Determine the (x, y) coordinate at the center of the cell enclosing the given text.  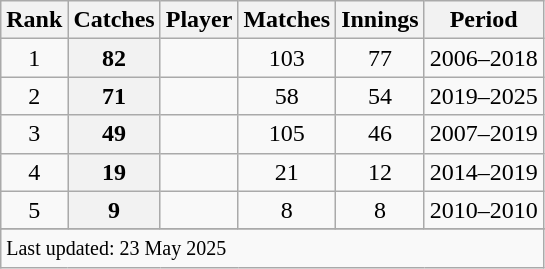
2006–2018 (484, 58)
49 (114, 134)
Matches (287, 20)
4 (34, 172)
Rank (34, 20)
Catches (114, 20)
71 (114, 96)
Period (484, 20)
Innings (380, 20)
5 (34, 210)
46 (380, 134)
82 (114, 58)
19 (114, 172)
77 (380, 58)
3 (34, 134)
21 (287, 172)
2019–2025 (484, 96)
103 (287, 58)
Player (199, 20)
105 (287, 134)
9 (114, 210)
2007–2019 (484, 134)
2010–2010 (484, 210)
2014–2019 (484, 172)
Last updated: 23 May 2025 (272, 248)
12 (380, 172)
58 (287, 96)
2 (34, 96)
1 (34, 58)
54 (380, 96)
